From the cell containing the given text, extract its center point as [x, y] coordinate. 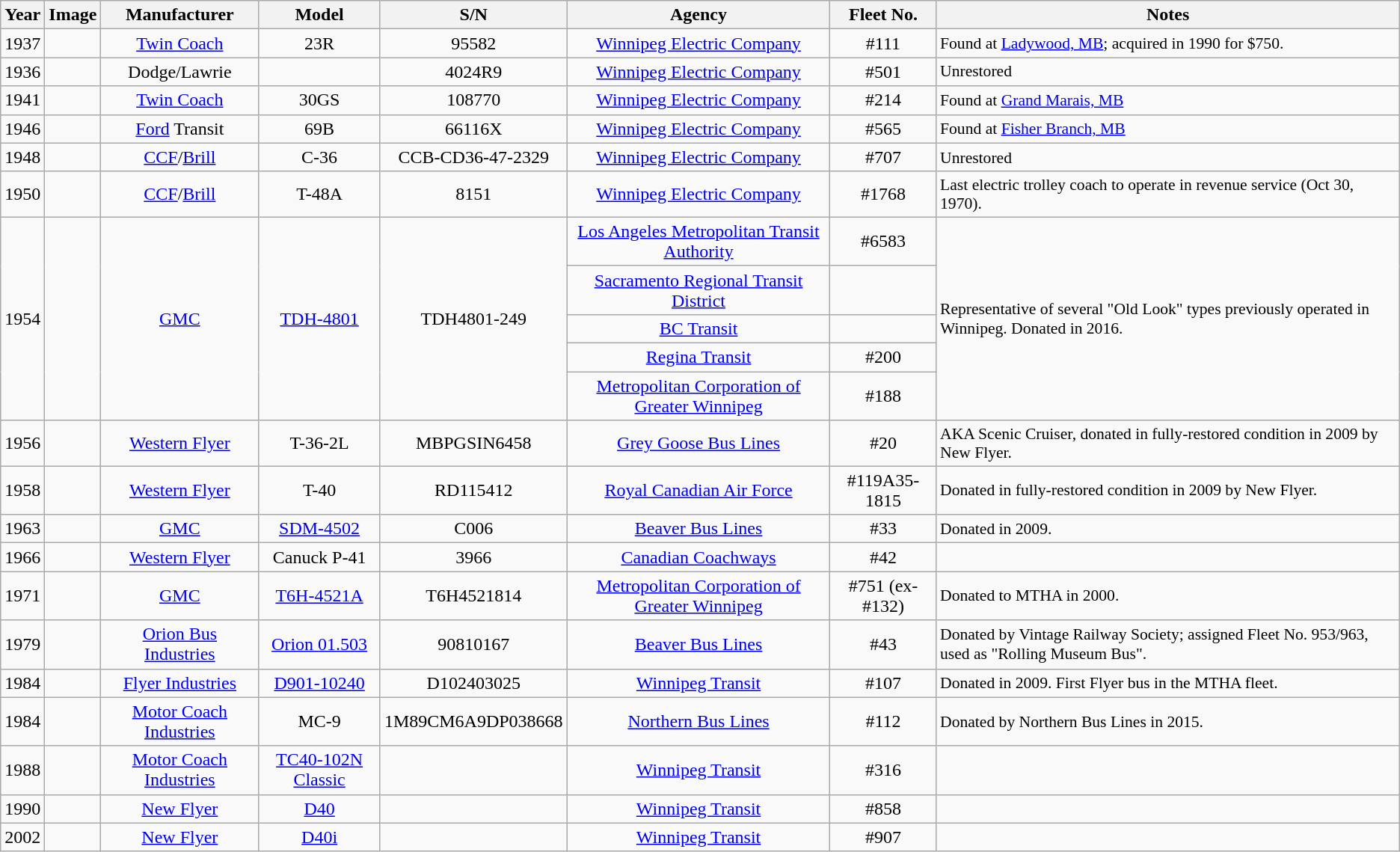
#707 [883, 157]
1971 [22, 595]
D102403025 [473, 683]
1937 [22, 43]
1936 [22, 72]
MBPGSIN6458 [473, 443]
Found at Ladywood, MB; acquired in 1990 for $750. [1168, 43]
#43 [883, 645]
#111 [883, 43]
Image [73, 15]
Donated to MTHA in 2000. [1168, 595]
#33 [883, 529]
1979 [22, 645]
Agency [699, 15]
Flyer Industries [179, 683]
CCB-CD36-47-2329 [473, 157]
Year [22, 15]
#751 (ex-#132) [883, 595]
TDH-4801 [320, 319]
1958 [22, 491]
#316 [883, 770]
D40i [320, 837]
Ford Transit [179, 129]
Sacramento Regional Transit District [699, 290]
1966 [22, 557]
#20 [883, 443]
Canuck P-41 [320, 557]
Orion Bus Industries [179, 645]
D901-10240 [320, 683]
AKA Scenic Cruiser, donated in fully-restored condition in 2009 by New Flyer. [1168, 443]
#188 [883, 395]
Canadian Coachways [699, 557]
1963 [22, 529]
C006 [473, 529]
#107 [883, 683]
C-36 [320, 157]
8151 [473, 194]
1941 [22, 100]
Northern Bus Lines [699, 721]
23R [320, 43]
#858 [883, 809]
1946 [22, 129]
#200 [883, 357]
#6583 [883, 241]
90810167 [473, 645]
SDM-4502 [320, 529]
BC Transit [699, 328]
Notes [1168, 15]
66116X [473, 129]
95582 [473, 43]
1M89CM6A9DP038668 [473, 721]
#112 [883, 721]
Dodge/Lawrie [179, 72]
Orion 01.503 [320, 645]
Representative of several "Old Look" types previously operated in Winnipeg. Donated in 2016. [1168, 319]
MC-9 [320, 721]
Donated in 2009. [1168, 529]
Donated in 2009. First Flyer bus in the MTHA fleet. [1168, 683]
1948 [22, 157]
4024R9 [473, 72]
Donated in fully-restored condition in 2009 by New Flyer. [1168, 491]
Royal Canadian Air Force [699, 491]
T-48A [320, 194]
Last electric trolley coach to operate in revenue service (Oct 30, 1970). [1168, 194]
TC40-102N Classic [320, 770]
1990 [22, 809]
Found at Grand Marais, MB [1168, 100]
1956 [22, 443]
D40 [320, 809]
T6H4521814 [473, 595]
TDH4801-249 [473, 319]
#501 [883, 72]
2002 [22, 837]
T-36-2L [320, 443]
69B [320, 129]
RD115412 [473, 491]
T6H-4521A [320, 595]
Model [320, 15]
Manufacturer [179, 15]
T-40 [320, 491]
1950 [22, 194]
#119A35-1815 [883, 491]
Donated by Vintage Railway Society; assigned Fleet No. 953/963, used as "Rolling Museum Bus". [1168, 645]
Found at Fisher Branch, MB [1168, 129]
#42 [883, 557]
Donated by Northern Bus Lines in 2015. [1168, 721]
Regina Transit [699, 357]
Fleet No. [883, 15]
1954 [22, 319]
#565 [883, 129]
#1768 [883, 194]
#907 [883, 837]
3966 [473, 557]
108770 [473, 100]
S/N [473, 15]
Los Angeles Metropolitan Transit Authority [699, 241]
30GS [320, 100]
1988 [22, 770]
#214 [883, 100]
Grey Goose Bus Lines [699, 443]
